Extract the [X, Y] coordinate from the center of the cell holding the provided text.  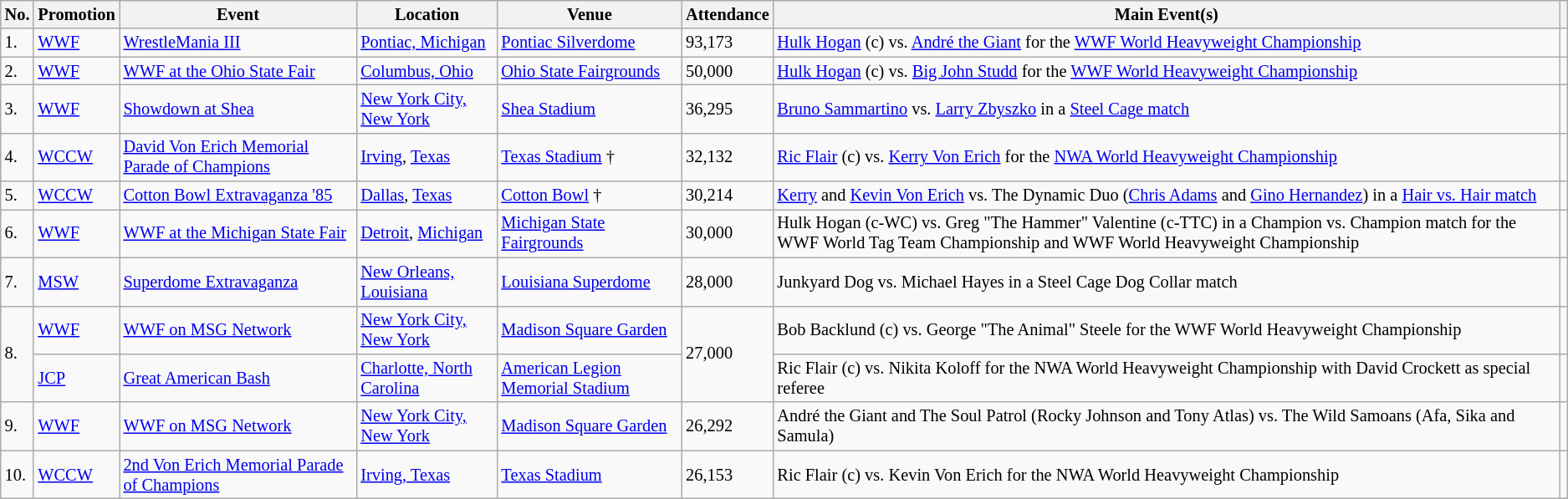
American Legion Memorial Stadium [590, 378]
André the Giant and The Soul Patrol (Rocky Johnson and Tony Atlas) vs. The Wild Samoans (Afa, Sika and Samula) [1167, 426]
Hulk Hogan (c) vs. Big John Studd for the WWF World Heavyweight Championship [1167, 71]
Location [426, 14]
Attendance [728, 14]
Ric Flair (c) vs. Kevin Von Erich for the NWA World Heavyweight Championship [1167, 475]
30,214 [728, 196]
Cotton Bowl Extravaganza '85 [238, 196]
50,000 [728, 71]
Kerry and Kevin Von Erich vs. The Dynamic Duo (Chris Adams and Gino Hernandez) in a Hair vs. Hair match [1167, 196]
93,173 [728, 43]
Texas Stadium † [590, 157]
Bruno Sammartino vs. Larry Zbyszko in a Steel Cage match [1167, 109]
28,000 [728, 282]
Event [238, 14]
10. [18, 475]
Cotton Bowl † [590, 196]
6. [18, 233]
New Orleans, Louisiana [426, 282]
Ohio State Fairgrounds [590, 71]
Ric Flair (c) vs. Kerry Von Erich for the NWA World Heavyweight Championship [1167, 157]
Bob Backlund (c) vs. George "The Animal" Steele for the WWF World Heavyweight Championship [1167, 330]
Louisiana Superdome [590, 282]
WWF at the Ohio State Fair [238, 71]
5. [18, 196]
Shea Stadium [590, 109]
David Von Erich Memorial Parade of Champions [238, 157]
Superdome Extravaganza [238, 282]
27,000 [728, 354]
Texas Stadium [590, 475]
WrestleMania III [238, 43]
JCP [76, 378]
36,295 [728, 109]
Showdown at Shea [238, 109]
Charlotte, North Carolina [426, 378]
2nd Von Erich Memorial Parade of Champions [238, 475]
Promotion [76, 14]
Pontiac Silverdome [590, 43]
32,132 [728, 157]
MSW [76, 282]
Pontiac, Michigan [426, 43]
WWF at the Michigan State Fair [238, 233]
Dallas, Texas [426, 196]
Michigan State Fairgrounds [590, 233]
Main Event(s) [1167, 14]
Detroit, Michigan [426, 233]
2. [18, 71]
30,000 [728, 233]
9. [18, 426]
26,292 [728, 426]
7. [18, 282]
3. [18, 109]
Hulk Hogan (c) vs. André the Giant for the WWF World Heavyweight Championship [1167, 43]
Ric Flair (c) vs. Nikita Koloff for the NWA World Heavyweight Championship with David Crockett as special referee [1167, 378]
No. [18, 14]
4. [18, 157]
Venue [590, 14]
Columbus, Ohio [426, 71]
Junkyard Dog vs. Michael Hayes in a Steel Cage Dog Collar match [1167, 282]
26,153 [728, 475]
Great American Bash [238, 378]
1. [18, 43]
8. [18, 354]
